Scan for the cell matching the given text and deliver its (X, Y) coordinate at center. 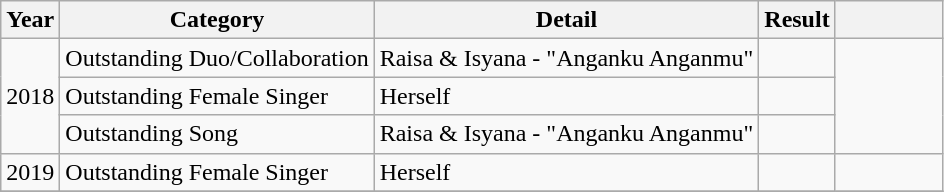
Year (30, 20)
2018 (30, 96)
Result (797, 20)
Detail (566, 20)
Category (217, 20)
2019 (30, 172)
Outstanding Duo/Collaboration (217, 58)
Outstanding Song (217, 134)
